Provide the [X, Y] coordinate of the cell's center where the given text is located.  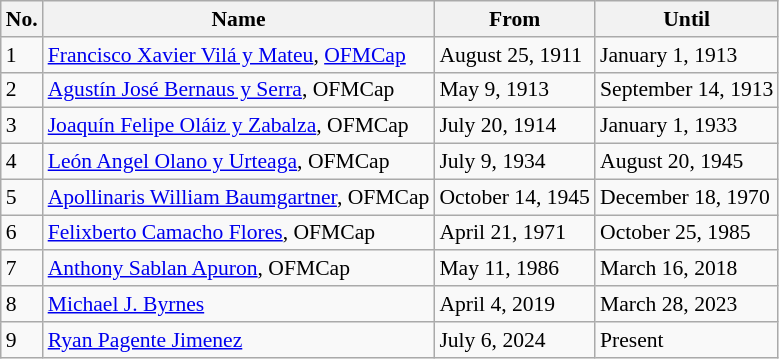
April 4, 2019 [514, 304]
2 [22, 90]
7 [22, 269]
Apollinaris William Baumgartner, OFMCap [239, 197]
9 [22, 340]
May 9, 1913 [514, 90]
August 25, 1911 [514, 55]
July 20, 1914 [514, 126]
From [514, 19]
1 [22, 55]
October 25, 1985 [686, 233]
4 [22, 162]
Until [686, 19]
December 18, 1970 [686, 197]
September 14, 1913 [686, 90]
January 1, 1933 [686, 126]
July 9, 1934 [514, 162]
No. [22, 19]
Francisco Xavier Vilá y Mateu, OFMCap [239, 55]
May 11, 1986 [514, 269]
Ryan Pagente Jimenez [239, 340]
Joaquín Felipe Oláiz y Zabalza, OFMCap [239, 126]
July 6, 2024 [514, 340]
Agustín José Bernaus y Serra, OFMCap [239, 90]
March 16, 2018 [686, 269]
March 28, 2023 [686, 304]
Name [239, 19]
April 21, 1971 [514, 233]
6 [22, 233]
Anthony Sablan Apuron, OFMCap [239, 269]
5 [22, 197]
8 [22, 304]
Michael J. Byrnes [239, 304]
León Angel Olano y Urteaga, OFMCap [239, 162]
August 20, 1945 [686, 162]
Present [686, 340]
January 1, 1913 [686, 55]
Felixberto Camacho Flores, OFMCap [239, 233]
October 14, 1945 [514, 197]
3 [22, 126]
